Locate the cell with the specified text and output its [X, Y] center coordinate. 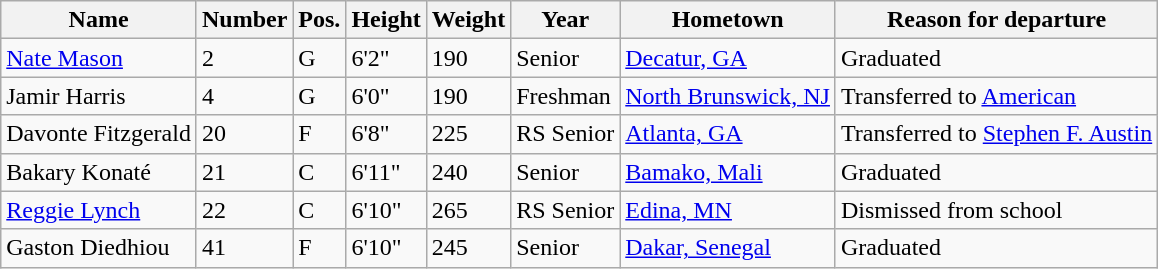
245 [468, 248]
Year [566, 20]
265 [468, 210]
North Brunswick, NJ [728, 96]
4 [244, 96]
Gaston Diedhiou [99, 248]
Hometown [728, 20]
6'0" [386, 96]
Reggie Lynch [99, 210]
240 [468, 172]
Jamir Harris [99, 96]
225 [468, 134]
20 [244, 134]
Transferred to Stephen F. Austin [996, 134]
Bakary Konaté [99, 172]
Davonte Fitzgerald [99, 134]
Bamako, Mali [728, 172]
Decatur, GA [728, 58]
6'8" [386, 134]
6'2" [386, 58]
Pos. [320, 20]
21 [244, 172]
Freshman [566, 96]
22 [244, 210]
Dakar, Senegal [728, 248]
Reason for departure [996, 20]
Number [244, 20]
Height [386, 20]
Name [99, 20]
Weight [468, 20]
Dismissed from school [996, 210]
Edina, MN [728, 210]
41 [244, 248]
Transferred to American [996, 96]
6'11" [386, 172]
Atlanta, GA [728, 134]
Nate Mason [99, 58]
2 [244, 58]
